Pinpoint the cell where the given text exists, returning its (X, Y) midpoint coordinate. 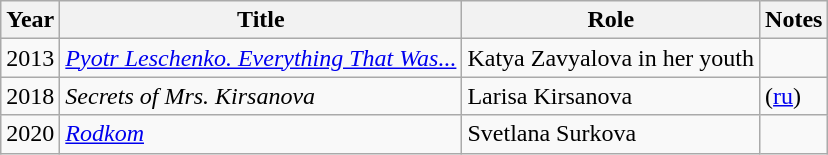
Katya Zavyalova in her youth (611, 58)
Secrets of Mrs. Kirsanova (261, 96)
Rodkom (261, 134)
2013 (30, 58)
2020 (30, 134)
(ru) (794, 96)
Svetlana Surkova (611, 134)
Year (30, 20)
Notes (794, 20)
Larisa Kirsanova (611, 96)
2018 (30, 96)
Title (261, 20)
Role (611, 20)
Pyotr Leschenko. Everything That Was... (261, 58)
